Return (x, y) of the center of cell containing provided text 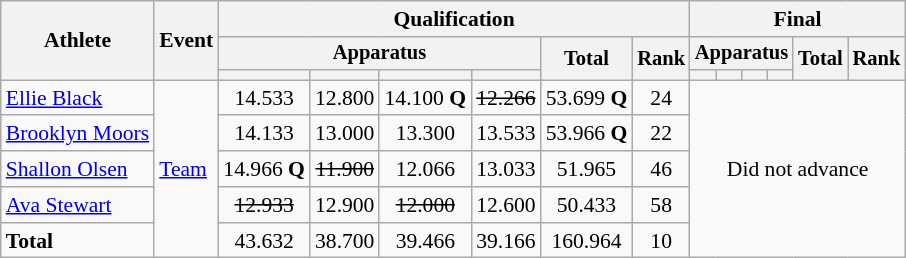
46 (661, 169)
14.966 Q (264, 169)
50.433 (587, 205)
14.133 (264, 134)
24 (661, 98)
22 (661, 134)
Brooklyn Moors (78, 134)
Final (798, 19)
13.000 (344, 134)
Ellie Black (78, 98)
58 (661, 205)
12.900 (344, 205)
53.699 Q (587, 98)
Ava Stewart (78, 205)
13.300 (425, 134)
Athlete (78, 40)
11.900 (344, 169)
14.100 Q (425, 98)
12.933 (264, 205)
12.600 (506, 205)
Did not advance (798, 169)
12.066 (425, 169)
12.800 (344, 98)
Qualification (454, 19)
14.533 (264, 98)
Event (186, 40)
53.966 Q (587, 134)
51.965 (587, 169)
Shallon Olsen (78, 169)
12.000 (425, 205)
13.533 (506, 134)
13.033 (506, 169)
12.266 (506, 98)
Team (186, 169)
